Find where the given text appears and provide that cell's center as (X, Y) coordinate. 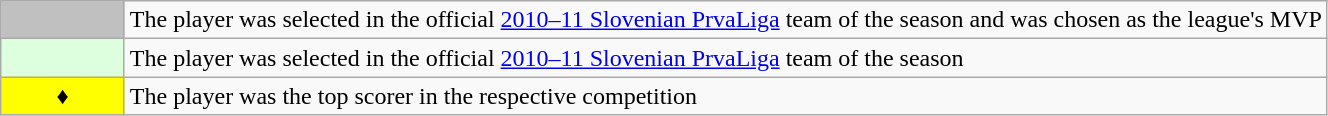
The player was the top scorer in the respective competition (726, 96)
The player was selected in the official 2010–11 Slovenian PrvaLiga team of the season (726, 58)
♦ (63, 96)
The player was selected in the official 2010–11 Slovenian PrvaLiga team of the season and was chosen as the league's MVP (726, 20)
